Determine the (X, Y) coordinate at the center of the cell enclosing the given text.  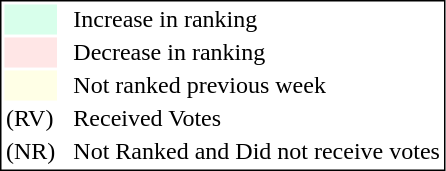
Decrease in ranking (257, 53)
Received Votes (257, 119)
Not ranked previous week (257, 85)
(RV) (30, 119)
(NR) (30, 151)
Not Ranked and Did not receive votes (257, 151)
Increase in ranking (257, 19)
